Locate the cell with the specified text and output its [x, y] center coordinate. 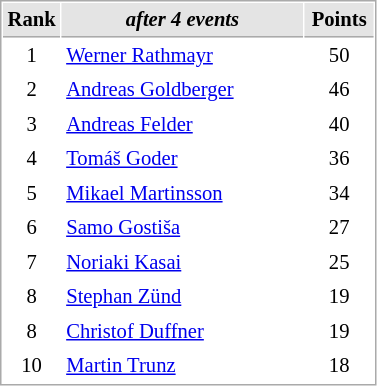
36 [340, 158]
4 [32, 158]
Points [340, 20]
18 [340, 366]
Noriaki Kasai [183, 262]
Rank [32, 20]
34 [340, 194]
Christof Duffner [183, 332]
Andreas Felder [183, 124]
Samo Gostiša [183, 228]
2 [32, 90]
25 [340, 262]
Stephan Zünd [183, 296]
10 [32, 366]
Werner Rathmayr [183, 56]
1 [32, 56]
27 [340, 228]
40 [340, 124]
3 [32, 124]
6 [32, 228]
Andreas Goldberger [183, 90]
Tomáš Goder [183, 158]
Martin Trunz [183, 366]
7 [32, 262]
50 [340, 56]
after 4 events [183, 20]
5 [32, 194]
46 [340, 90]
Mikael Martinsson [183, 194]
